Determine the (X, Y) coordinate at the center of the cell enclosing the given text.  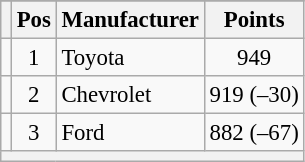
882 (–67) (254, 133)
Pos (34, 20)
Manufacturer (130, 20)
2 (34, 95)
Points (254, 20)
3 (34, 133)
949 (254, 58)
1 (34, 58)
Ford (130, 133)
919 (–30) (254, 95)
Chevrolet (130, 95)
Toyota (130, 58)
